Search for the cell housing the specified text and yield its [x, y] center coordinate. 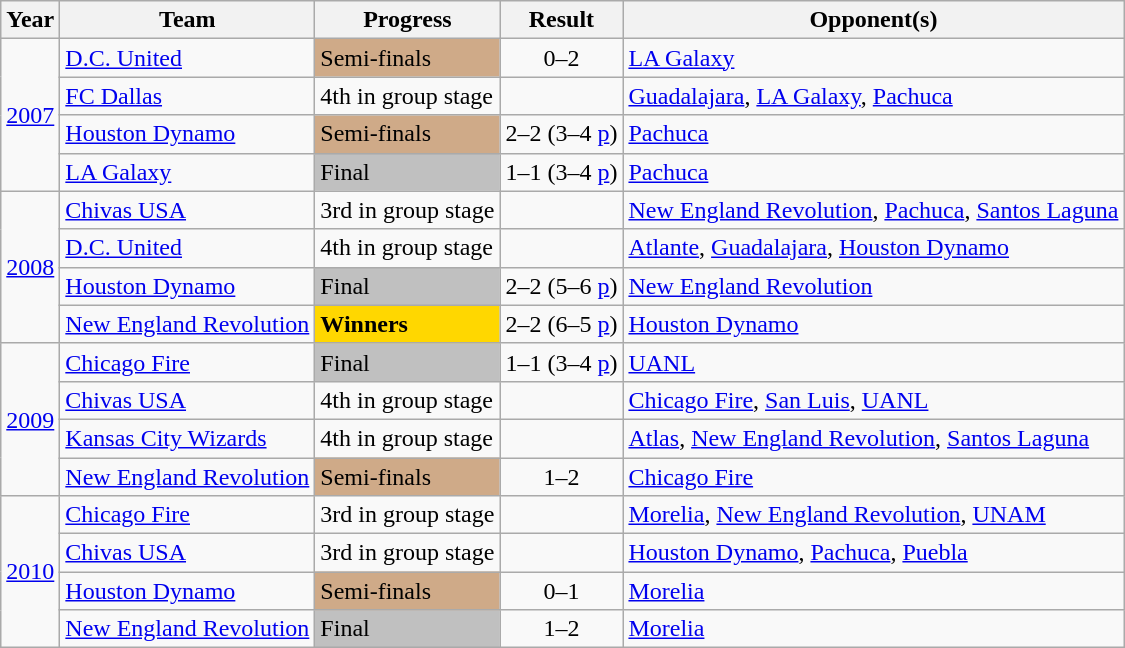
Opponent(s) [874, 20]
Atlas, New England Revolution, Santos Laguna [874, 438]
New England Revolution, Pachuca, Santos Laguna [874, 210]
Guadalajara, LA Galaxy, Pachuca [874, 96]
Winners [408, 324]
Atlante, Guadalajara, Houston Dynamo [874, 248]
2–2 (6–5 p) [562, 324]
Year [30, 20]
FC Dallas [188, 96]
Chicago Fire, San Luis, UANL [874, 400]
Progress [408, 20]
Result [562, 20]
0–1 [562, 591]
UANL [874, 362]
Kansas City Wizards [188, 438]
2–2 (5–6 p) [562, 286]
2007 [30, 115]
Houston Dynamo, Pachuca, Puebla [874, 553]
0–2 [562, 58]
2009 [30, 419]
2010 [30, 572]
Morelia, New England Revolution, UNAM [874, 515]
Team [188, 20]
2008 [30, 267]
2–2 (3–4 p) [562, 134]
